Detect which cell encompasses the target text, then output its (X, Y) center coordinate. 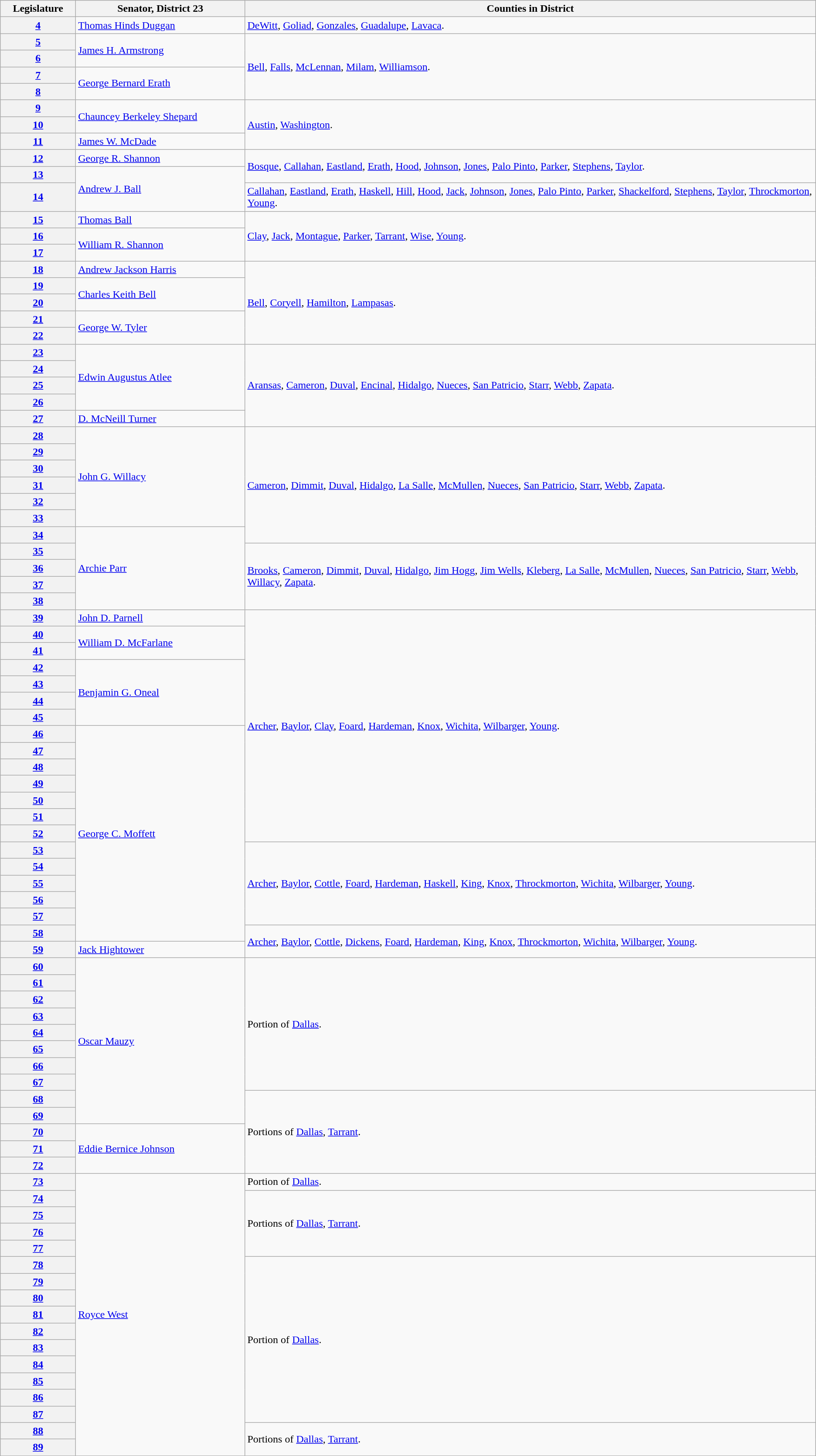
60 (38, 966)
38 (38, 601)
65 (38, 1049)
13 (38, 174)
11 (38, 141)
66 (38, 1066)
Oscar Mauzy (160, 1041)
18 (38, 269)
19 (38, 286)
John D. Parnell (160, 618)
50 (38, 800)
12 (38, 158)
D. McNeill Turner (160, 418)
54 (38, 867)
4 (38, 25)
61 (38, 983)
70 (38, 1132)
84 (38, 1364)
67 (38, 1082)
56 (38, 900)
28 (38, 435)
34 (38, 535)
80 (38, 1298)
32 (38, 502)
9 (38, 108)
Archer, Baylor, Cottle, Dickens, Foard, Hardeman, King, Knox, Throckmorton, Wichita, Wilbarger, Young. (530, 941)
Brooks, Cameron, Dimmit, Duval, Hidalgo, Jim Hogg, Jim Wells, Kleberg, La Salle, McMullen, Nueces, San Patricio, Starr, Webb, Willacy, Zapata. (530, 576)
5 (38, 42)
Cameron, Dimmit, Duval, Hidalgo, La Salle, McMullen, Nueces, San Patricio, Starr, Webb, Zapata. (530, 485)
10 (38, 125)
17 (38, 253)
William R. Shannon (160, 245)
58 (38, 933)
30 (38, 468)
George C. Moffett (160, 833)
Callahan, Eastland, Erath, Haskell, Hill, Hood, Jack, Johnson, Jones, Palo Pinto, Parker, Shackelford, Stephens, Taylor, Throckmorton, Young. (530, 197)
Bosque, Callahan, Eastland, Erath, Hood, Johnson, Jones, Palo Pinto, Parker, Stephens, Taylor. (530, 166)
26 (38, 402)
73 (38, 1182)
Archer, Baylor, Cottle, Foard, Hardeman, Haskell, King, Knox, Throckmorton, Wichita, Wilbarger, Young. (530, 883)
Bell, Falls, McLennan, Milam, Williamson. (530, 67)
William D. McFarlane (160, 643)
Thomas Hinds Duggan (160, 25)
Andrew J. Ball (160, 188)
31 (38, 485)
15 (38, 219)
81 (38, 1315)
87 (38, 1414)
36 (38, 568)
42 (38, 667)
41 (38, 651)
James W. McDade (160, 141)
27 (38, 418)
68 (38, 1099)
6 (38, 58)
Chauncey Berkeley Shepard (160, 116)
Thomas Ball (160, 219)
71 (38, 1149)
78 (38, 1265)
46 (38, 734)
57 (38, 916)
59 (38, 949)
82 (38, 1331)
77 (38, 1248)
33 (38, 518)
51 (38, 817)
James H. Armstrong (160, 50)
85 (38, 1381)
75 (38, 1215)
62 (38, 999)
25 (38, 385)
76 (38, 1231)
7 (38, 75)
89 (38, 1447)
Aransas, Cameron, Duval, Encinal, Hidalgo, Nueces, San Patricio, Starr, Webb, Zapata. (530, 385)
Archer, Baylor, Clay, Foard, Hardeman, Knox, Wichita, Wilbarger, Young. (530, 725)
Eddie Bernice Johnson (160, 1149)
22 (38, 336)
49 (38, 784)
George Bernard Erath (160, 83)
8 (38, 92)
Jack Hightower (160, 949)
55 (38, 883)
DeWitt, Goliad, Gonzales, Guadalupe, Lavaca. (530, 25)
63 (38, 1016)
Clay, Jack, Montague, Parker, Tarrant, Wise, Young. (530, 236)
86 (38, 1398)
14 (38, 197)
20 (38, 303)
29 (38, 452)
37 (38, 585)
47 (38, 750)
40 (38, 634)
Senator, District 23 (160, 9)
Austin, Washington. (530, 125)
44 (38, 701)
Benjamin G. Oneal (160, 692)
72 (38, 1165)
83 (38, 1348)
George W. Tyler (160, 327)
Charles Keith Bell (160, 294)
Royce West (160, 1315)
George R. Shannon (160, 158)
23 (38, 352)
Archie Parr (160, 568)
48 (38, 767)
53 (38, 850)
35 (38, 551)
21 (38, 319)
Legislature (38, 9)
John G. Willacy (160, 476)
79 (38, 1281)
Counties in District (530, 9)
69 (38, 1116)
Bell, Coryell, Hamilton, Lampasas. (530, 303)
16 (38, 236)
88 (38, 1431)
43 (38, 684)
Edwin Augustus Atlee (160, 377)
52 (38, 833)
64 (38, 1033)
74 (38, 1198)
24 (38, 369)
45 (38, 717)
39 (38, 618)
Andrew Jackson Harris (160, 269)
